Extract the (X, Y) coordinate from the center of the cell holding the provided text.  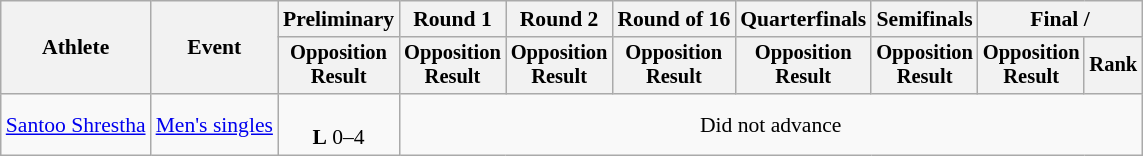
Rank (1113, 66)
Preliminary (338, 19)
Men's singles (214, 124)
Santoo Shrestha (76, 124)
Round 1 (452, 19)
Final / (1060, 19)
Event (214, 48)
Did not advance (770, 124)
Quarterfinals (803, 19)
Semifinals (924, 19)
Round 2 (560, 19)
Round of 16 (674, 19)
Athlete (76, 48)
L 0–4 (338, 124)
